Provide the [x, y] coordinate of the cell's center where the given text is located.  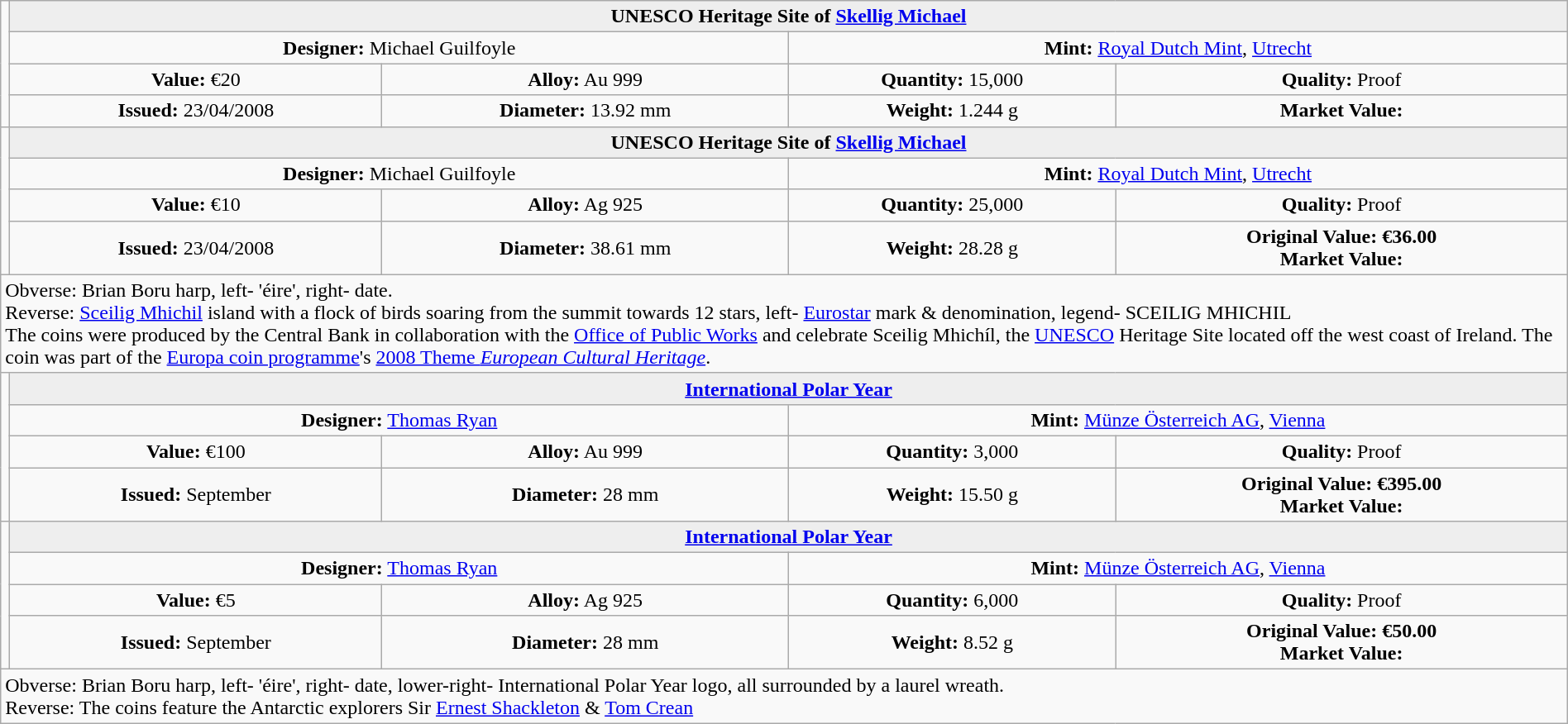
Value: €5 [196, 600]
Value: €10 [196, 205]
Weight: 1.244 g [953, 111]
Original Value: €50.00 Market Value: [1341, 643]
Quantity: 3,000 [953, 451]
Quantity: 25,000 [953, 205]
Quantity: 15,000 [953, 79]
Value: €100 [196, 451]
Original Value: €36.00 Market Value: [1341, 248]
Weight: 8.52 g [953, 643]
Value: €20 [196, 79]
Diameter: 38.61 mm [586, 248]
Weight: 28.28 g [953, 248]
Weight: 15.50 g [953, 494]
Market Value: [1341, 111]
Quantity: 6,000 [953, 600]
Diameter: 13.92 mm [586, 111]
Original Value: €395.00 Market Value: [1341, 494]
